Locate the cell with the specified text and output its [x, y] center coordinate. 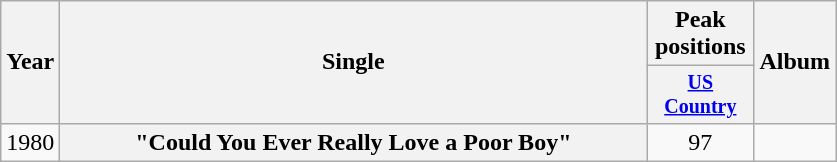
"Could You Ever Really Love a Poor Boy" [354, 142]
Single [354, 62]
Peakpositions [700, 34]
US Country [700, 94]
1980 [30, 142]
Year [30, 62]
Album [795, 62]
97 [700, 142]
